From the cell containing the given text, extract its center point as (x, y) coordinate. 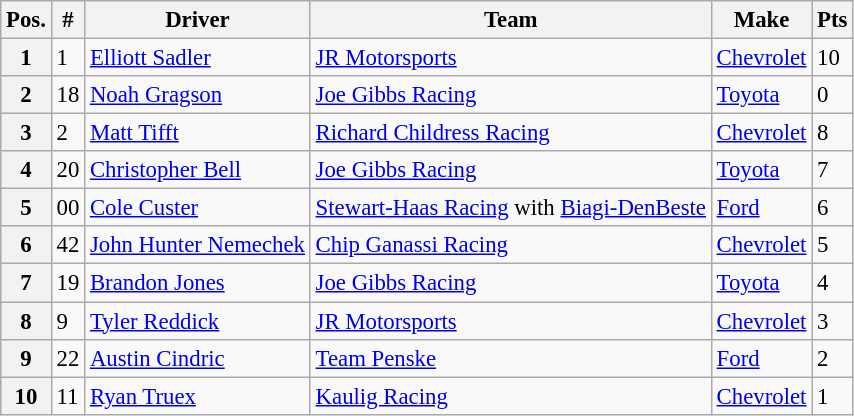
20 (68, 170)
John Hunter Nemechek (198, 245)
Noah Gragson (198, 95)
11 (68, 396)
18 (68, 95)
Make (761, 20)
0 (832, 95)
19 (68, 283)
Kaulig Racing (510, 396)
Austin Cindric (198, 358)
Cole Custer (198, 208)
00 (68, 208)
Brandon Jones (198, 283)
Stewart-Haas Racing with Biagi-DenBeste (510, 208)
Ryan Truex (198, 396)
Pos. (26, 20)
Team (510, 20)
42 (68, 245)
Christopher Bell (198, 170)
Matt Tifft (198, 133)
Tyler Reddick (198, 321)
Elliott Sadler (198, 58)
Chip Ganassi Racing (510, 245)
Pts (832, 20)
Driver (198, 20)
Richard Childress Racing (510, 133)
22 (68, 358)
# (68, 20)
Team Penske (510, 358)
